For the text-containing cell, return its midpoint in [x, y] coordinate format. 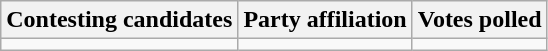
Party affiliation [325, 20]
Contesting candidates [120, 20]
Votes polled [480, 20]
